Return the [x, y] coordinate for the center point of the cell that contains the specified text.  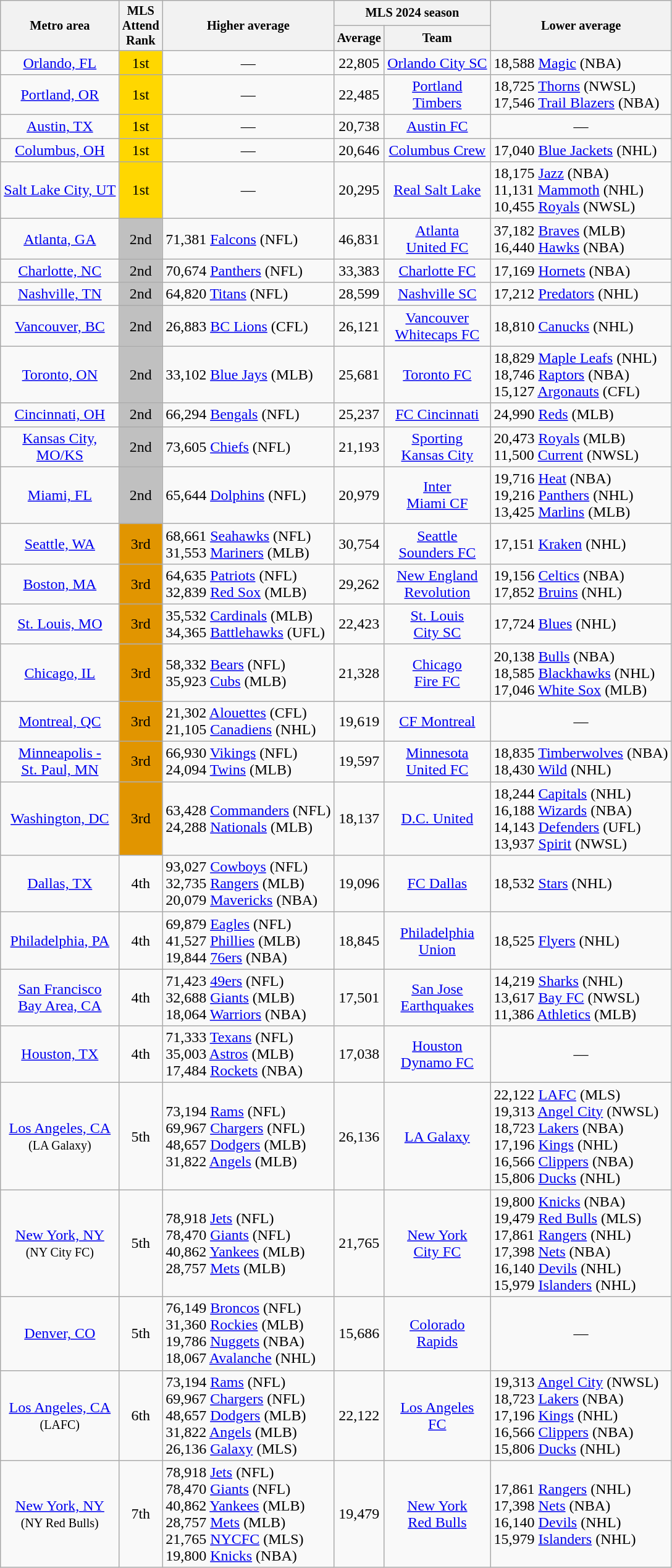
19,800 Knicks (NBA)19,479 Red Bulls (MLS)17,861 Rangers (NHL)17,398 Nets (NBA)16,140 Devils (NHL)15,979 Islanders (NHL) [581, 1244]
76,149 Broncos (NFL)31,360 Rockies (MLB)19,786 Nuggets (NBA)18,067 Avalanche (NHL) [248, 1334]
22,485 [359, 94]
21,302 Alouettes (CFL)21,105 Canadiens (NHL) [248, 721]
Columbus Crew [437, 150]
St. Louis, MO [60, 624]
SeattleSounders FC [437, 544]
Toronto, ON [60, 375]
ChicagoFire FC [437, 672]
20,295 [359, 190]
18,137 [359, 818]
MLS 2024 season [413, 14]
18,835 Timberwolves (NBA) 18,430 Wild (NHL) [581, 761]
PhiladelphiaUnion [437, 941]
Minneapolis -St. Paul, MN [60, 761]
San FranciscoBay Area, CA [60, 998]
Real Salt Lake [437, 190]
78,918 Jets (NFL)78,470 Giants (NFL)40,862 Yankees (MLB)28,757 Mets (MLB) [248, 1244]
66,930 Vikings (NFL)24,094 Twins (MLB) [248, 761]
29,262 [359, 583]
Chicago, IL [60, 672]
D.C. United [437, 818]
66,294 Bengals (NFL) [248, 415]
17,861 Rangers (NHL)17,398 Nets (NBA)16,140 Devils (NHL)15,979 Islanders (NHL) [581, 1514]
26,121 [359, 326]
93,027 Cowboys (NFL)32,735 Rangers (MLB)20,079 Mavericks (NBA) [248, 884]
18,532 Stars (NHL) [581, 884]
21,765 [359, 1244]
Charlotte FC [437, 271]
63,428 Commanders (NFL)24,288 Nationals (MLB) [248, 818]
19,597 [359, 761]
71,423 49ers (NFL)32,688 Giants (MLB)18,064 Warriors (NBA) [248, 998]
25,237 [359, 415]
22,805 [359, 62]
20,979 [359, 495]
Philadelphia, PA [60, 941]
21,328 [359, 672]
18,525 Flyers (NHL) [581, 941]
73,605 Chiefs (NFL) [248, 446]
68,661 Seahawks (NFL)31,553 Mariners (MLB) [248, 544]
19,096 [359, 884]
17,151 Kraken (NHL) [581, 544]
Miami, FL [60, 495]
26,136 [359, 1136]
20,473 Royals (MLB)11,500 Current (NWSL) [581, 446]
Metro area [60, 26]
20,646 [359, 150]
Toronto FC [437, 375]
24,990 Reds (MLB) [581, 415]
18,845 [359, 941]
Salt Lake City, UT [60, 190]
18,244 Capitals (NHL)16,188 Wizards (NBA)14,143 Defenders (UFL)13,937 Spirit (NWSL) [581, 818]
Vancouver, BC [60, 326]
33,102 Blue Jays (MLB) [248, 375]
Los Angeles, CA(LA Galaxy) [60, 1136]
Dallas, TX [60, 884]
18,588 Magic (NBA) [581, 62]
Austin FC [437, 127]
20,738 [359, 127]
MinnesotaUnited FC [437, 761]
17,724 Blues (NHL) [581, 624]
22,423 [359, 624]
73,194 Rams (NFL)69,967 Chargers (NFL)48,657 Dodgers (MLB)31,822 Angels (MLB) [248, 1136]
37,182 Braves (MLB)16,440 Hawks (NBA) [581, 239]
MLSAttendRank [141, 26]
New EnglandRevolution [437, 583]
ColoradoRapids [437, 1334]
Lower average [581, 26]
LA Galaxy [437, 1136]
19,619 [359, 721]
Los Angeles, CA(LAFC) [60, 1415]
65,644 Dolphins (NFL) [248, 495]
FC Dallas [437, 884]
San JoseEarthquakes [437, 998]
Orlando City SC [437, 62]
CF Montreal [437, 721]
69,879 Eagles (NFL)41,527 Phillies (MLB)19,844 76ers (NBA) [248, 941]
73,194 Rams (NFL)69,967 Chargers (NFL)48,657 Dodgers (MLB)31,822 Angels (MLB)26,136 Galaxy (MLS) [248, 1415]
Seattle, WA [60, 544]
SportingKansas City [437, 446]
28,599 [359, 294]
46,831 [359, 239]
71,381 Falcons (NFL) [248, 239]
33,383 [359, 271]
Washington, DC [60, 818]
17,169 Hornets (NBA) [581, 271]
Kansas City,MO/KS [60, 446]
19,156 Celtics (NBA)17,852 Bruins (NHL) [581, 583]
Boston, MA [60, 583]
HoustonDynamo FC [437, 1054]
14,219 Sharks (NHL)13,617 Bay FC (NWSL)11,386 Athletics (MLB) [581, 998]
17,212 Predators (NHL) [581, 294]
Cincinnati, OH [60, 415]
Denver, CO [60, 1334]
St. LouisCity SC [437, 624]
19,716 Heat (NBA)19,216 Panthers (NHL)13,425 Marlins (MLB) [581, 495]
64,820 Titans (NFL) [248, 294]
71,333 Texans (NFL)35,003 Astros (MLB)17,484 Rockets (NBA) [248, 1054]
Charlotte, NC [60, 271]
Nashville, TN [60, 294]
Houston, TX [60, 1054]
New York, NY(NY City FC) [60, 1244]
Nashville SC [437, 294]
Portland, OR [60, 94]
New YorkRed Bulls [437, 1514]
58,332 Bears (NFL)35,923 Cubs (MLB) [248, 672]
21,193 [359, 446]
PortlandTimbers [437, 94]
18,725 Thorns (NWSL)17,546 Trail Blazers (NBA) [581, 94]
19,313 Angel City (NWSL)18,723 Lakers (NBA)17,196 Kings (NHL)16,566 Clippers (NBA)15,806 Ducks (NHL) [581, 1415]
26,883 BC Lions (CFL) [248, 326]
18,175 Jazz (NBA) 11,131 Mammoth (NHL)10,455 Royals (NWSL) [581, 190]
FC Cincinnati [437, 415]
VancouverWhitecaps FC [437, 326]
Higher average [248, 26]
19,479 [359, 1514]
18,810 Canucks (NHL) [581, 326]
Austin, TX [60, 127]
7th [141, 1514]
70,674 Panthers (NFL) [248, 271]
18,829 Maple Leafs (NHL)18,746 Raptors (NBA)15,127 Argonauts (CFL) [581, 375]
Atlanta, GA [60, 239]
17,040 Blue Jackets (NHL) [581, 150]
Orlando, FL [60, 62]
Average [359, 38]
22,122 LAFC (MLS)19,313 Angel City (NWSL)18,723 Lakers (NBA)17,196 Kings (NHL)16,566 Clippers (NBA)15,806 Ducks (NHL) [581, 1136]
InterMiami CF [437, 495]
30,754 [359, 544]
Montreal, QC [60, 721]
Columbus, OH [60, 150]
AtlantaUnited FC [437, 239]
22,122 [359, 1415]
35,532 Cardinals (MLB)34,365 Battlehawks (UFL) [248, 624]
20,138 Bulls (NBA)18,585 Blackhawks (NHL)17,046 White Sox (MLB) [581, 672]
17,501 [359, 998]
64,635 Patriots (NFL)32,839 Red Sox (MLB) [248, 583]
Team [437, 38]
17,038 [359, 1054]
25,681 [359, 375]
78,918 Jets (NFL)78,470 Giants (NFL)40,862 Yankees (MLB)28,757 Mets (MLB)21,765 NYCFC (MLS)19,800 Knicks (NBA) [248, 1514]
New York, NY(NY Red Bulls) [60, 1514]
New YorkCity FC [437, 1244]
Los AngelesFC [437, 1415]
15,686 [359, 1334]
6th [141, 1415]
